Locate the cell with the specified text and output its (x, y) center coordinate. 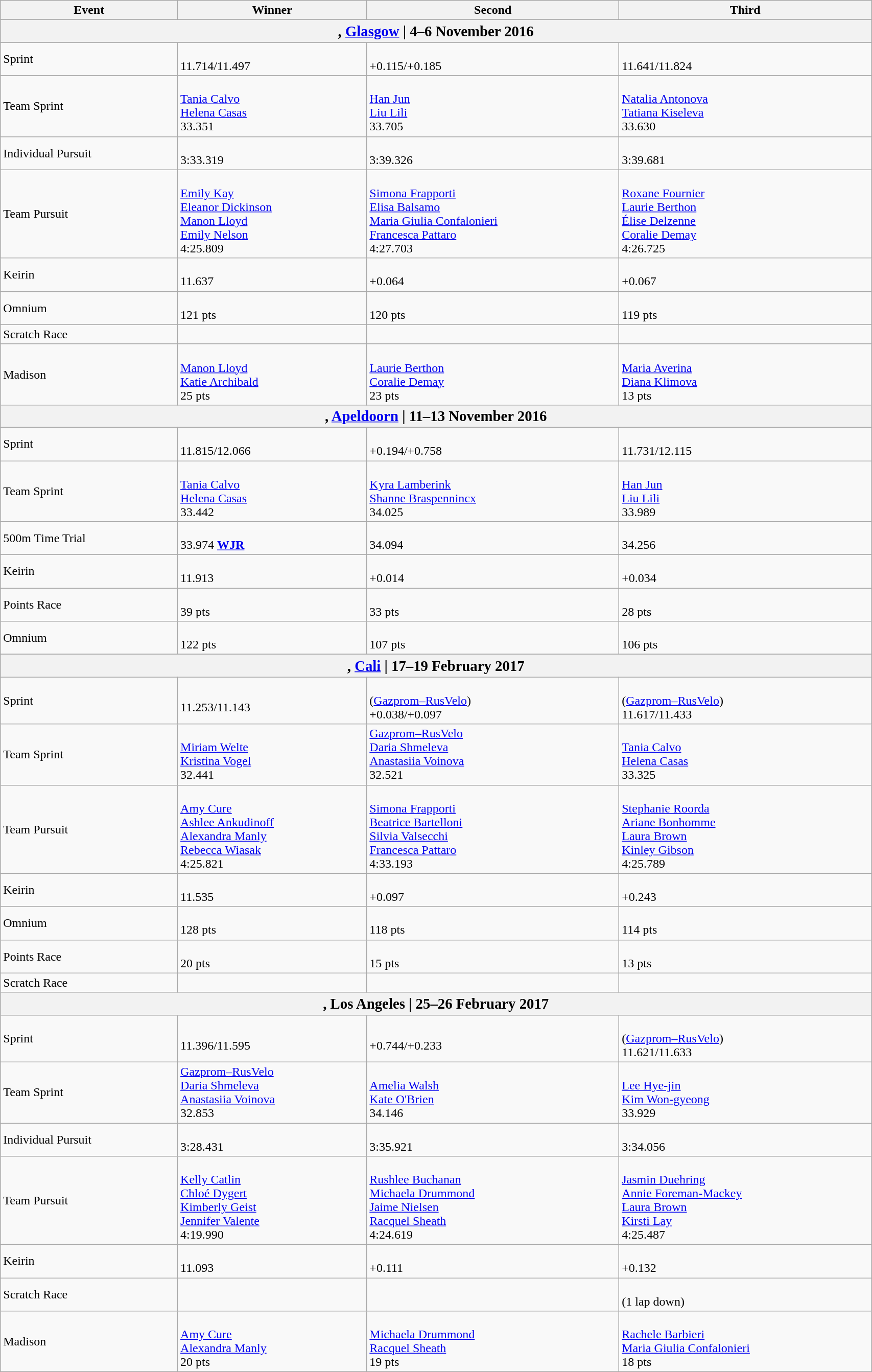
Third (745, 10)
Rushlee BuchananMichaela DrummondJaime NielsenRacquel Sheath4:24.619 (493, 1201)
Simona FrapportiElisa BalsamoMaria Giulia ConfalonieriFrancesca Pattaro4:27.703 (493, 214)
128 pts (272, 923)
107 pts (493, 638)
Manon LloydKatie Archibald25 pts (272, 374)
+0.111 (493, 1261)
119 pts (745, 308)
Michaela DrummondRacquel Sheath19 pts (493, 1342)
11.093 (272, 1261)
15 pts (493, 957)
Roxane FournierLaurie BerthonÉlise DelzenneCoralie Demay4:26.725 (745, 214)
11.637 (272, 275)
+0.067 (745, 275)
34.094 (493, 539)
Tania CalvoHelena Casas33.325 (745, 754)
+0.064 (493, 275)
Event (89, 10)
106 pts (745, 638)
+0.034 (745, 571)
Jasmin DuehringAnnie Foreman-MackeyLaura BrownKirsti Lay4:25.487 (745, 1201)
+0.744/+0.233 (493, 1038)
(Gazprom–RusVelo)+0.038/+0.097 (493, 701)
, Apeldoorn | 11–13 November 2016 (436, 416)
121 pts (272, 308)
500m Time Trial (89, 539)
Miriam WelteKristina Vogel32.441 (272, 754)
, Cali | 17–19 February 2017 (436, 666)
3:34.056 (745, 1140)
, Glasgow | 4–6 November 2016 (436, 31)
39 pts (272, 605)
Amelia WalshKate O'Brien34.146 (493, 1092)
+0.115/+0.185 (493, 59)
33.974 WJR (272, 539)
Laurie BerthonCoralie Demay23 pts (493, 374)
(1 lap down) (745, 1295)
Han JunLiu Lili33.705 (493, 106)
11.714/11.497 (272, 59)
Gazprom–RusVeloDaria ShmelevaAnastasiia Voinova32.853 (272, 1092)
28 pts (745, 605)
11.815/12.066 (272, 444)
11.396/11.595 (272, 1038)
Lee Hye-jinKim Won-gyeong33.929 (745, 1092)
Rachele BarbieriMaria Giulia Confalonieri18 pts (745, 1342)
Tania CalvoHelena Casas33.351 (272, 106)
Simona FrapportiBeatrice BartelloniSilvia ValsecchiFrancesca Pattaro4:33.193 (493, 829)
13 pts (745, 957)
Kelly CatlinChloé DygertKimberly GeistJennifer Valente4:19.990 (272, 1201)
+0.132 (745, 1261)
33 pts (493, 605)
114 pts (745, 923)
Stephanie RoordaAriane BonhommeLaura BrownKinley Gibson4:25.789 (745, 829)
Maria AverinaDiana Klimova13 pts (745, 374)
11.731/12.115 (745, 444)
3:35.921 (493, 1140)
+0.014 (493, 571)
Winner (272, 10)
120 pts (493, 308)
3:28.431 (272, 1140)
3:33.319 (272, 153)
118 pts (493, 923)
11.535 (272, 890)
Emily KayEleanor DickinsonManon LloydEmily Nelson4:25.809 (272, 214)
Second (493, 10)
11.913 (272, 571)
Kyra LamberinkShanne Braspennincx34.025 (493, 492)
3:39.326 (493, 153)
+0.243 (745, 890)
Amy CureAlexandra Manly20 pts (272, 1342)
(Gazprom–RusVelo)11.621/11.633 (745, 1038)
122 pts (272, 638)
+0.097 (493, 890)
Natalia AntonovaTatiana Kiseleva33.630 (745, 106)
Tania CalvoHelena Casas33.442 (272, 492)
Amy CureAshlee AnkudinoffAlexandra ManlyRebecca Wiasak4:25.821 (272, 829)
, Los Angeles | 25–26 February 2017 (436, 1004)
Gazprom–RusVeloDaria ShmelevaAnastasiia Voinova32.521 (493, 754)
34.256 (745, 539)
11.641/11.824 (745, 59)
11.253/11.143 (272, 701)
3:39.681 (745, 153)
20 pts (272, 957)
(Gazprom–RusVelo)11.617/11.433 (745, 701)
Han JunLiu Lili33.989 (745, 492)
+0.194/+0.758 (493, 444)
